Provide the (X, Y) coordinate of the cell's center where the given text is located.  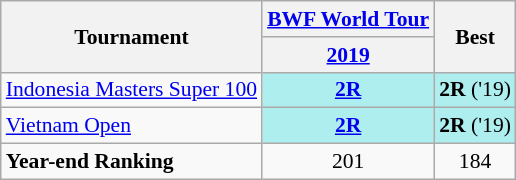
2019 (348, 55)
BWF World Tour (348, 19)
Year-end Ranking (132, 162)
184 (475, 162)
Tournament (132, 36)
Vietnam Open (132, 126)
201 (348, 162)
Best (475, 36)
Indonesia Masters Super 100 (132, 90)
